Identify which cell holds the provided text, then report its [X, Y] central coordinate. 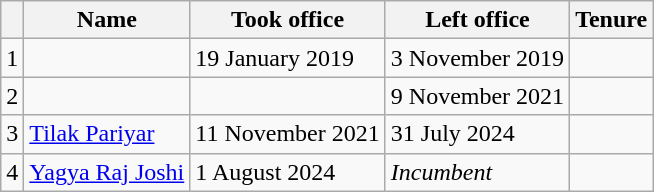
Took office [288, 20]
1 [12, 58]
11 November 2021 [288, 134]
2 [12, 96]
1 August 2024 [288, 172]
31 July 2024 [477, 134]
Left office [477, 20]
Yagya Raj Joshi [107, 172]
3 November 2019 [477, 58]
Tilak Pariyar [107, 134]
4 [12, 172]
Tenure [612, 20]
Incumbent [477, 172]
Name [107, 20]
9 November 2021 [477, 96]
3 [12, 134]
19 January 2019 [288, 58]
